Provide the (X, Y) coordinate of the cell's center where the given text is located.  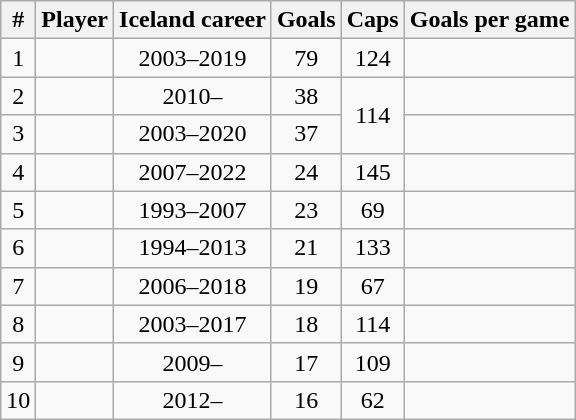
1 (18, 58)
2 (18, 96)
38 (306, 96)
2009– (193, 362)
18 (306, 324)
Goals per game (490, 20)
2010– (193, 96)
21 (306, 248)
3 (18, 134)
10 (18, 400)
109 (372, 362)
# (18, 20)
Player (75, 20)
69 (372, 210)
133 (372, 248)
9 (18, 362)
5 (18, 210)
4 (18, 172)
67 (372, 286)
145 (372, 172)
Goals (306, 20)
62 (372, 400)
37 (306, 134)
2012– (193, 400)
2003–2019 (193, 58)
1994–2013 (193, 248)
1993–2007 (193, 210)
Iceland career (193, 20)
79 (306, 58)
8 (18, 324)
2003–2017 (193, 324)
17 (306, 362)
124 (372, 58)
2003–2020 (193, 134)
23 (306, 210)
6 (18, 248)
2006–2018 (193, 286)
7 (18, 286)
2007–2022 (193, 172)
Caps (372, 20)
19 (306, 286)
24 (306, 172)
16 (306, 400)
